Detect which cell encompasses the target text, then output its [X, Y] center coordinate. 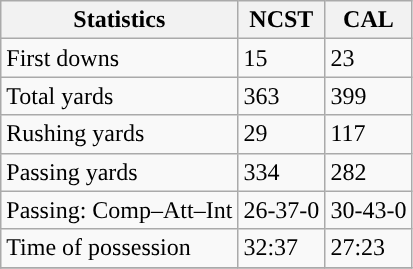
Rushing yards [120, 134]
NCST [282, 20]
30-43-0 [368, 210]
15 [282, 58]
Passing: Comp–Att–Int [120, 210]
CAL [368, 20]
282 [368, 172]
Statistics [120, 20]
334 [282, 172]
32:37 [282, 248]
399 [368, 96]
Time of possession [120, 248]
Passing yards [120, 172]
117 [368, 134]
Total yards [120, 96]
23 [368, 58]
29 [282, 134]
363 [282, 96]
26-37-0 [282, 210]
27:23 [368, 248]
First downs [120, 58]
